Extract the (x, y) coordinate from the center of the cell holding the provided text.  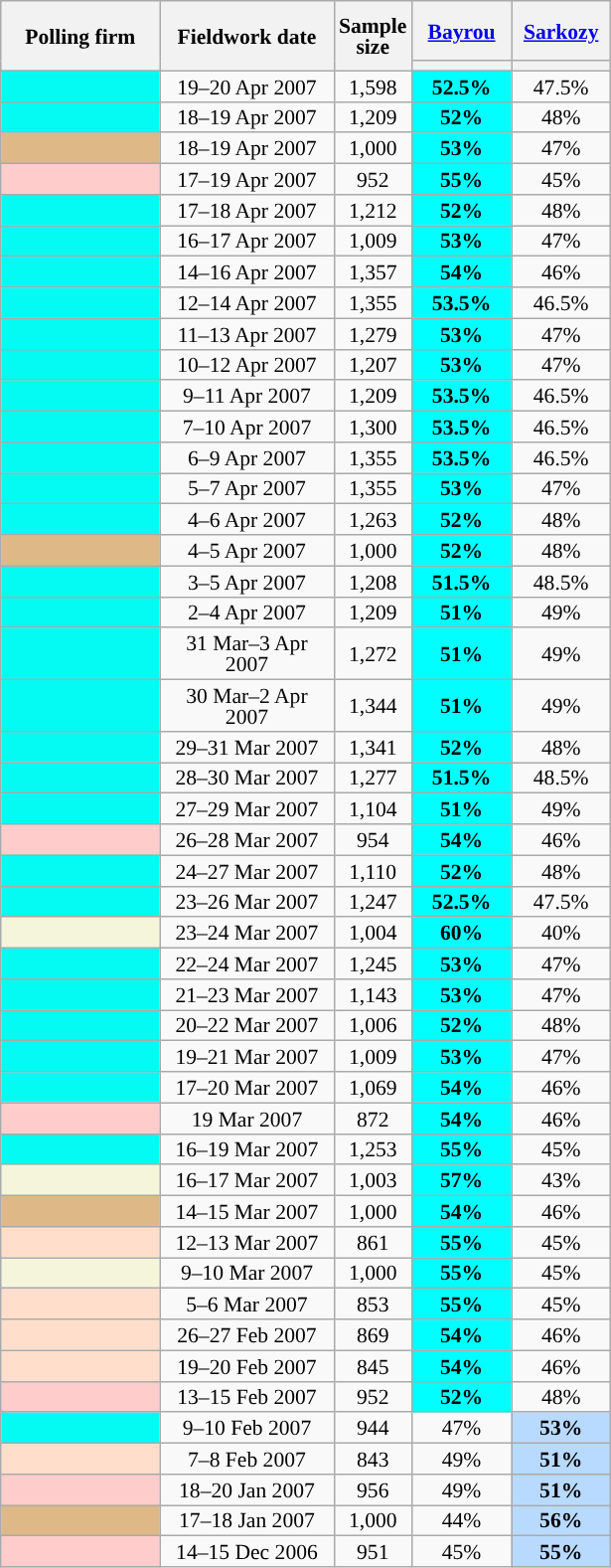
845 (373, 1366)
1,341 (373, 748)
1,279 (373, 334)
1,598 (373, 86)
4–6 Apr 2007 (246, 519)
951 (373, 1551)
1,253 (373, 1149)
17–18 Jan 2007 (246, 1521)
944 (373, 1428)
6–9 Apr 2007 (246, 457)
21–23 Mar 2007 (246, 994)
16–19 Mar 2007 (246, 1149)
3–5 Apr 2007 (246, 581)
Bayrou (461, 31)
Polling firm (80, 36)
1,357 (373, 272)
40% (561, 933)
1,006 (373, 1026)
843 (373, 1460)
872 (373, 1118)
23–24 Mar 2007 (246, 933)
24–27 Mar 2007 (246, 871)
28–30 Mar 2007 (246, 778)
1,143 (373, 994)
31 Mar–3 Apr 2007 (246, 654)
9–10 Feb 2007 (246, 1428)
1,212 (373, 211)
1,344 (373, 706)
56% (561, 1521)
861 (373, 1243)
12–14 Apr 2007 (246, 302)
9–11 Apr 2007 (246, 396)
9–10 Mar 2007 (246, 1273)
16–17 Mar 2007 (246, 1181)
17–18 Apr 2007 (246, 211)
60% (461, 933)
853 (373, 1305)
18–20 Jan 2007 (246, 1489)
1,247 (373, 901)
17–19 Apr 2007 (246, 179)
1,207 (373, 364)
14–16 Apr 2007 (246, 272)
10–12 Apr 2007 (246, 364)
Sarkozy (561, 31)
5–6 Mar 2007 (246, 1305)
17–20 Mar 2007 (246, 1088)
7–8 Feb 2007 (246, 1460)
1,263 (373, 519)
954 (373, 839)
44% (461, 1521)
19–20 Feb 2007 (246, 1366)
19–20 Apr 2007 (246, 86)
869 (373, 1334)
14–15 Mar 2007 (246, 1211)
7–10 Apr 2007 (246, 428)
Fieldwork date (246, 36)
1,104 (373, 809)
20–22 Mar 2007 (246, 1026)
1,272 (373, 654)
27–29 Mar 2007 (246, 809)
43% (561, 1181)
1,277 (373, 778)
11–13 Apr 2007 (246, 334)
5–7 Apr 2007 (246, 489)
956 (373, 1489)
19–21 Mar 2007 (246, 1056)
16–17 Apr 2007 (246, 241)
19 Mar 2007 (246, 1118)
29–31 Mar 2007 (246, 748)
4–5 Apr 2007 (246, 551)
14–15 Dec 2006 (246, 1551)
30 Mar–2 Apr 2007 (246, 706)
1,110 (373, 871)
2–4 Apr 2007 (246, 612)
1,004 (373, 933)
1,300 (373, 428)
12–13 Mar 2007 (246, 1243)
22–24 Mar 2007 (246, 964)
26–27 Feb 2007 (246, 1334)
1,208 (373, 581)
1,003 (373, 1181)
13–15 Feb 2007 (246, 1396)
23–26 Mar 2007 (246, 901)
Samplesize (373, 36)
1,245 (373, 964)
1,069 (373, 1088)
57% (461, 1181)
26–28 Mar 2007 (246, 839)
